Pinpoint the cell where the given text exists, returning its [X, Y] midpoint coordinate. 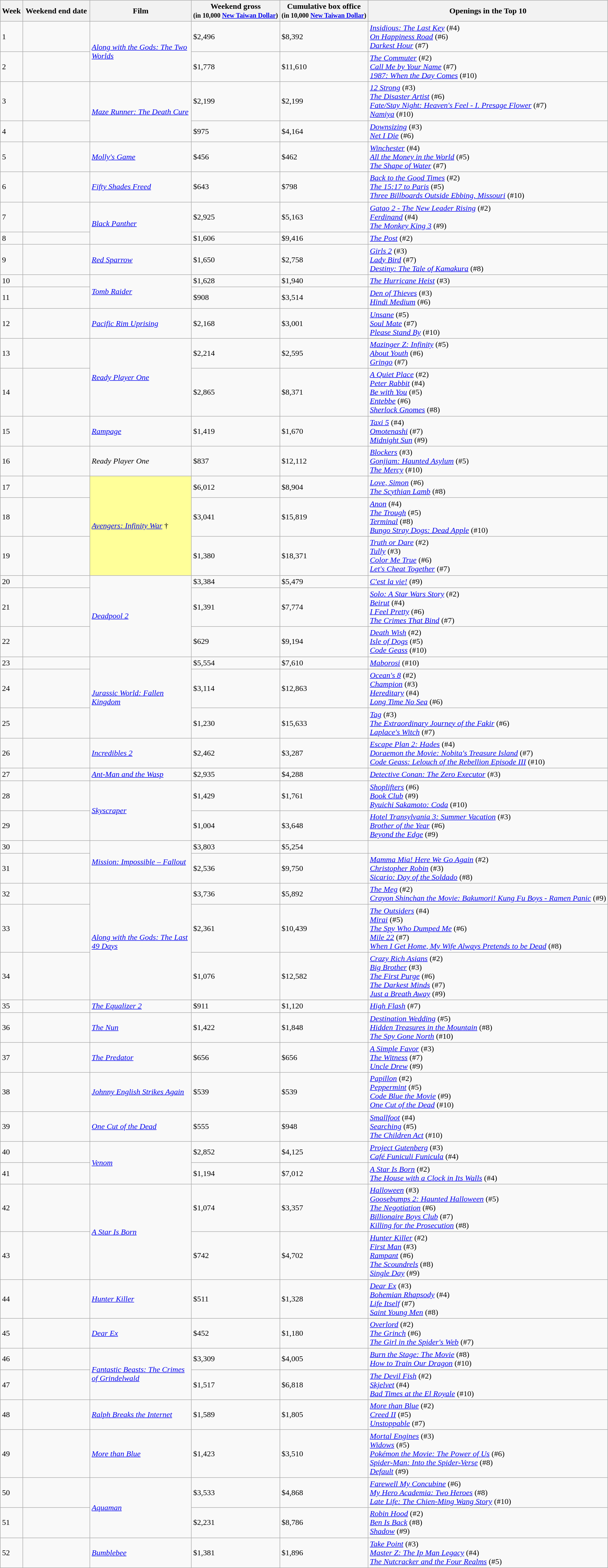
36 [11, 1027]
13 [11, 353]
$456 [235, 157]
Maborosi (#10) [488, 663]
42 [11, 1208]
Maze Runner: The Death Cure [140, 112]
$12,863 [324, 689]
Molly's Game [140, 157]
$3,114 [235, 689]
35 [11, 1006]
25 [11, 723]
The Equalizer 2 [140, 1006]
$1,074 [235, 1208]
19 [11, 556]
Pacific Rim Uprising [140, 323]
$3,510 [324, 1454]
$1,896 [324, 1553]
Cumulative box office(in 10,000 New Taiwan Dollar) [324, 11]
Aquaman [140, 1508]
Bumblebee [140, 1553]
20 [11, 581]
Along with the Gods: The Two Worlds [140, 52]
$742 [235, 1255]
$4,288 [324, 774]
$452 [235, 1333]
16 [11, 461]
$798 [324, 187]
$555 [235, 1126]
$1,381 [235, 1553]
Hunter Killer (#2)First Man (#3)Rampant (#6)The Scoundrels (#8)Single Day (#9) [488, 1255]
4 [11, 131]
1 [11, 37]
Avengers: Infinity War † [140, 526]
Project Gutenberg (#3)Café Funiculi Funicula (#4) [488, 1152]
$1,940 [324, 281]
$9,416 [324, 238]
$3,803 [235, 847]
More than Blue [140, 1454]
Taxi 5 (#4)Omotenashi (#7)Midnight Sun (#9) [488, 431]
$1,429 [235, 796]
Incredibles 2 [140, 753]
24 [11, 689]
$2,214 [235, 353]
7 [11, 217]
34 [11, 976]
$6,818 [324, 1385]
9 [11, 259]
$4,868 [324, 1493]
$8,392 [324, 37]
Along with the Gods: The Last 49 Days [140, 941]
Winchester (#4)All the Money in the World (#5)The Shape of Water (#7) [488, 157]
Film [140, 11]
30 [11, 847]
Jurassic World: Fallen Kingdom [140, 697]
Take Point (#3)Master Z: The Ip Man Legacy (#4)The Nutcracker and the Four Realms (#5) [488, 1553]
Weekend end date [56, 11]
28 [11, 796]
38 [11, 1092]
$1,328 [324, 1299]
11 [11, 297]
$1,423 [235, 1454]
$2,925 [235, 217]
$18,371 [324, 556]
Burn the Stage: The Movie (#8)How to Train Our Dragon (#10) [488, 1359]
40 [11, 1152]
Skyscraper [140, 811]
$5,554 [235, 663]
$2,935 [235, 774]
Papillon (#2)Peppermint (#5)Code Blue the Movie (#9)One Cut of the Dead (#10) [488, 1092]
The Nun [140, 1027]
52 [11, 1553]
27 [11, 774]
47 [11, 1385]
The Meg (#2)Crayon Shinchan the Movie: Bakumori! Kung Fu Boys - Ramen Panic (#9) [488, 894]
$908 [235, 297]
$2,536 [235, 868]
Insidious: The Last Key (#4)On Happiness Road (#6)Darkest Hour (#7) [488, 37]
46 [11, 1359]
Gatao 2 - The New Leader Rising (#2)Ferdinand (#4)The Monkey King 3 (#9) [488, 217]
Black Panther [140, 223]
$1,419 [235, 431]
37 [11, 1057]
Overlord (#2)The Grinch (#6)The Girl in the Spider's Web (#7) [488, 1333]
$8,371 [324, 392]
Dear Ex (#3)Bohemian Rhapsody (#4)Life Itself (#7)Saint Young Men (#8) [488, 1299]
$3,648 [324, 826]
$511 [235, 1299]
$1,628 [235, 281]
$3,309 [235, 1359]
$3,736 [235, 894]
$2,595 [324, 353]
Farewell My Concubine (#6)My Hero Academia: Two Heroes (#8)Late Life: The Chien-Ming Wang Story (#10) [488, 1493]
$1,180 [324, 1333]
One Cut of the Dead [140, 1126]
23 [11, 663]
C'est la vie! (#9) [488, 581]
$643 [235, 187]
$1,194 [235, 1173]
21 [11, 607]
Truth or Dare (#2)Tully (#3)Color Me True (#6)Let's Cheat Together (#7) [488, 556]
$975 [235, 131]
43 [11, 1255]
$911 [235, 1006]
$1,778 [235, 67]
$4,005 [324, 1359]
Fifty Shades Freed [140, 187]
Mamma Mia! Here We Go Again (#2)Christopher Robin (#3)Sicario: Day of the Soldado (#8) [488, 868]
Red Sparrow [140, 259]
Blockers (#3)Gonjiam: Haunted Asylum (#5)The Mercy (#10) [488, 461]
$4,702 [324, 1255]
$5,892 [324, 894]
The Predator [140, 1057]
14 [11, 392]
$5,163 [324, 217]
$15,633 [324, 723]
Downsizing (#3)Net I Die (#6) [488, 131]
$1,517 [235, 1385]
$12,582 [324, 976]
Halloween (#3)Goosebumps 2: Haunted Halloween (#5)The Negotiation (#6)Billionaire Boys Club (#7)Killing for the Prosecution (#8) [488, 1208]
Fantastic Beasts: The Crimes of Grindelwald [140, 1374]
$3,287 [324, 753]
12 Strong (#3) The Disaster Artist (#6)Fate/Stay Night: Heaven's Feel - I. Presage Flower (#7) Namiya (#10) [488, 101]
Hunter Killer [140, 1299]
$3,384 [235, 581]
Crazy Rich Asians (#2)Big Brother (#3)The First Purge (#6)The Darkest Minds (#7)Just a Breath Away (#9) [488, 976]
A Star Is Born [140, 1232]
45 [11, 1333]
$2,361 [235, 928]
Robin Hood (#2)Ben Is Back (#8)Shadow (#9) [488, 1523]
$9,194 [324, 642]
39 [11, 1126]
The Post (#2) [488, 238]
$1,606 [235, 238]
$1,805 [324, 1415]
$1,230 [235, 723]
Girls 2 (#3)Lady Bird (#7)Destiny: The Tale of Kamakura (#8) [488, 259]
$3,001 [324, 323]
6 [11, 187]
5 [11, 157]
$3,514 [324, 297]
$8,904 [324, 487]
Week [11, 11]
Johnny English Strikes Again [140, 1092]
$11,610 [324, 67]
Den of Thieves (#3)Hindi Medium (#6) [488, 297]
Ralph Breaks the Internet [140, 1415]
Tag (#3)The Extraordinary Journey of the Fakir (#6)Laplace's Witch (#7) [488, 723]
Destination Wedding (#5)Hidden Treasures in the Mountain (#8)The Spy Gone North (#10) [488, 1027]
Love, Simon (#6)The Scythian Lamb (#8) [488, 487]
$948 [324, 1126]
$7,774 [324, 607]
31 [11, 868]
32 [11, 894]
$9,750 [324, 868]
The Commuter (#2)Call Me by Your Name (#7)1987: When the Day Comes (#10) [488, 67]
$8,786 [324, 1523]
49 [11, 1454]
50 [11, 1493]
More than Blue (#2)Creed II (#5)Unstoppable (#7) [488, 1415]
33 [11, 928]
Anon (#4)The Trough (#5)Terminal (#8)Bungo Stray Dogs: Dead Apple (#10) [488, 517]
$7,610 [324, 663]
$1,004 [235, 826]
Solo: A Star Wars Story (#2)Beirut (#4)I Feel Pretty (#6)The Crimes That Bind (#7) [488, 607]
Dear Ex [140, 1333]
A Simple Favor (#3)The Witness (#7)Uncle Drew (#9) [488, 1057]
12 [11, 323]
$4,164 [324, 131]
$1,761 [324, 796]
Rampage [140, 431]
29 [11, 826]
$2,852 [235, 1152]
$7,012 [324, 1173]
Ant-Man and the Wasp [140, 774]
$2,496 [235, 37]
$3,041 [235, 517]
$6,012 [235, 487]
The Outsiders (#4)Mirai (#5)The Spy Who Dumped Me (#6)Mile 22 (#7)When I Get Home, My Wife Always Pretends to be Dead (#8) [488, 928]
Back to the Good Times (#2)The 15:17 to Paris (#5) Three Billboards Outside Ebbing, Missouri (#10) [488, 187]
Ocean's 8 (#2)Champion (#3)Hereditary (#4)Long Time No Sea (#6) [488, 689]
$629 [235, 642]
$1,076 [235, 976]
Tomb Raider [140, 291]
Hotel Transylvania 3: Summer Vacation (#3)Brother of the Year (#6)Beyond the Edge (#9) [488, 826]
17 [11, 487]
$1,120 [324, 1006]
$5,479 [324, 581]
$837 [235, 461]
$15,819 [324, 517]
44 [11, 1299]
$12,112 [324, 461]
Smallfoot (#4)Searching (#5)The Children Act (#10) [488, 1126]
A Quiet Place (#2)Peter Rabbit (#4)Be with You (#5)Entebbe (#6)Sherlock Gnomes (#8) [488, 392]
$1,589 [235, 1415]
$2,865 [235, 392]
$1,848 [324, 1027]
$3,357 [324, 1208]
The Hurricane Heist (#3) [488, 281]
$1,391 [235, 607]
3 [11, 101]
8 [11, 238]
$1,670 [324, 431]
$2,231 [235, 1523]
$5,254 [324, 847]
Escape Plan 2: Hades (#4)Doraemon the Movie: Nobita's Treasure Island (#7)Code Geass: Lelouch of the Rebellion Episode III (#10) [488, 753]
High Flash (#7) [488, 1006]
$1,380 [235, 556]
$2,168 [235, 323]
Unsane (#5)Soul Mate (#7)Please Stand By (#10) [488, 323]
$1,650 [235, 259]
Mission: Impossible – Fallout [140, 862]
The Devil Fish (#2)Skjelvet (#4)Bad Times at the El Royale (#10) [488, 1385]
Death Wish (#2)Isle of Dogs (#5)Code Geass (#10) [488, 642]
2 [11, 67]
Mortal Engines (#3)Widows (#5)Pokémon the Movie: The Power of Us (#6)Spider-Man: Into the Spider-Verse (#8)Default (#9) [488, 1454]
Venom [140, 1163]
Deadpool 2 [140, 616]
$1,422 [235, 1027]
Weekend gross(in 10,000 New Taiwan Dollar) [235, 11]
Mazinger Z: Infinity (#5)About Youth (#6)Gringo (#7) [488, 353]
18 [11, 517]
$462 [324, 157]
$3,533 [235, 1493]
$10,439 [324, 928]
A Star Is Born (#2)The House with a Clock in Its Walls (#4) [488, 1173]
$4,125 [324, 1152]
Detective Conan: The Zero Executor (#3) [488, 774]
$2,462 [235, 753]
$2,758 [324, 259]
51 [11, 1523]
10 [11, 281]
41 [11, 1173]
26 [11, 753]
22 [11, 642]
Openings in the Top 10 [488, 11]
48 [11, 1415]
Shoplifters (#6)Book Club (#9)Ryuichi Sakamoto: Coda (#10) [488, 796]
15 [11, 431]
